Find where the given text appears and provide that cell's center as [x, y] coordinate. 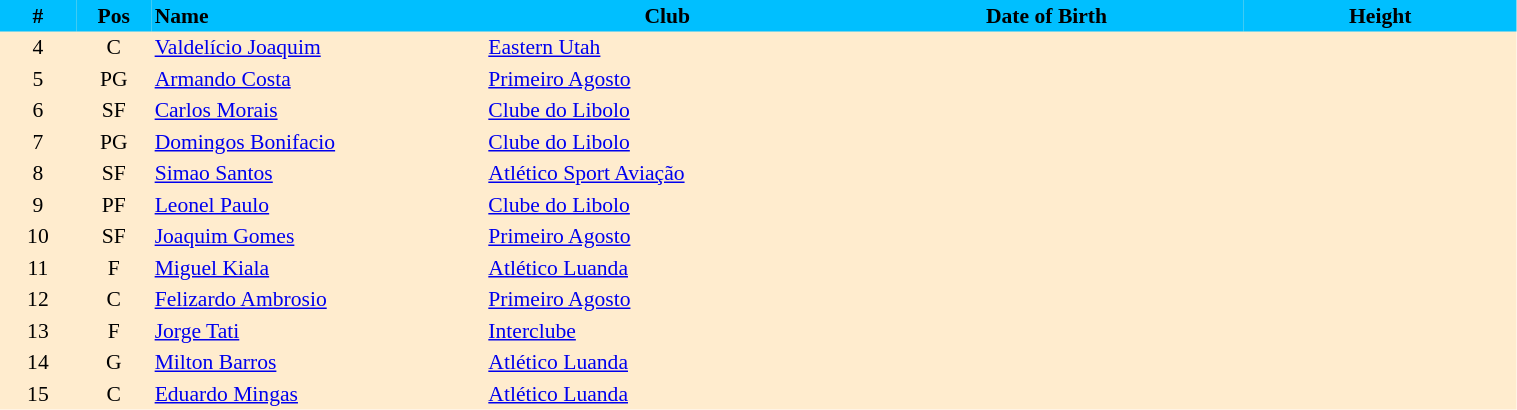
Domingos Bonifacio [319, 142]
6 [38, 110]
Pos [114, 16]
Jorge Tati [319, 331]
Felizardo Ambrosio [319, 300]
Eastern Utah [667, 48]
Milton Barros [319, 362]
Name [319, 16]
Atlético Sport Aviação [667, 174]
Carlos Morais [319, 110]
11 [38, 268]
PF [114, 205]
4 [38, 48]
Interclube [667, 331]
12 [38, 300]
Joaquim Gomes [319, 236]
G [114, 362]
9 [38, 205]
15 [38, 394]
Miguel Kiala [319, 268]
# [38, 16]
Leonel Paulo [319, 205]
Height [1380, 16]
Valdelício Joaquim [319, 48]
13 [38, 331]
Club [667, 16]
8 [38, 174]
5 [38, 79]
Eduardo Mingas [319, 394]
Date of Birth [1046, 16]
Simao Santos [319, 174]
7 [38, 142]
14 [38, 362]
Armando Costa [319, 79]
10 [38, 236]
